Return the (x, y) coordinate for the center point of the cell that contains the specified text.  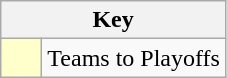
Key (114, 20)
Teams to Playoffs (134, 58)
